Detect which cell encompasses the target text, then output its [x, y] center coordinate. 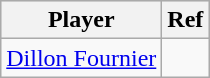
Ref [186, 20]
Dillon Fournier [82, 58]
Player [82, 20]
